Identify which cell holds the provided text, then report its [X, Y] central coordinate. 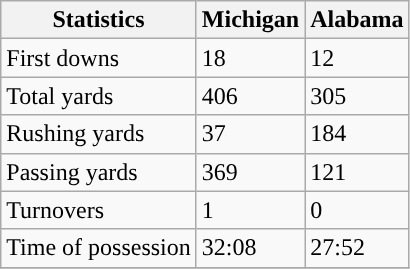
0 [357, 210]
32:08 [250, 248]
37 [250, 134]
121 [357, 172]
Total yards [99, 96]
First downs [99, 58]
1 [250, 210]
Turnovers [99, 210]
406 [250, 96]
Alabama [357, 20]
12 [357, 58]
Rushing yards [99, 134]
Time of possession [99, 248]
305 [357, 96]
18 [250, 58]
27:52 [357, 248]
Passing yards [99, 172]
Michigan [250, 20]
369 [250, 172]
Statistics [99, 20]
184 [357, 134]
